Detect which cell encompasses the target text, then output its (X, Y) center coordinate. 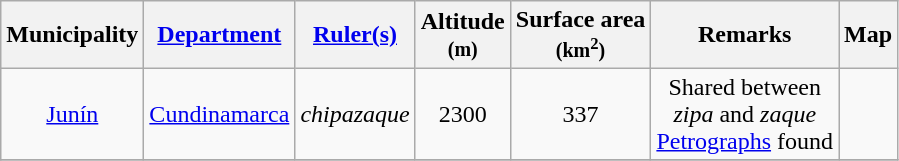
Map (868, 34)
chipazaque (355, 114)
Shared betweenzipa and zaquePetrographs found (745, 114)
Surface area(km2) (580, 34)
Remarks (745, 34)
Department (220, 34)
2300 (462, 114)
Ruler(s) (355, 34)
Altitude(m) (462, 34)
Municipality (72, 34)
337 (580, 114)
Junín (72, 114)
Cundinamarca (220, 114)
